For the text-containing cell, return its midpoint in [X, Y] coordinate format. 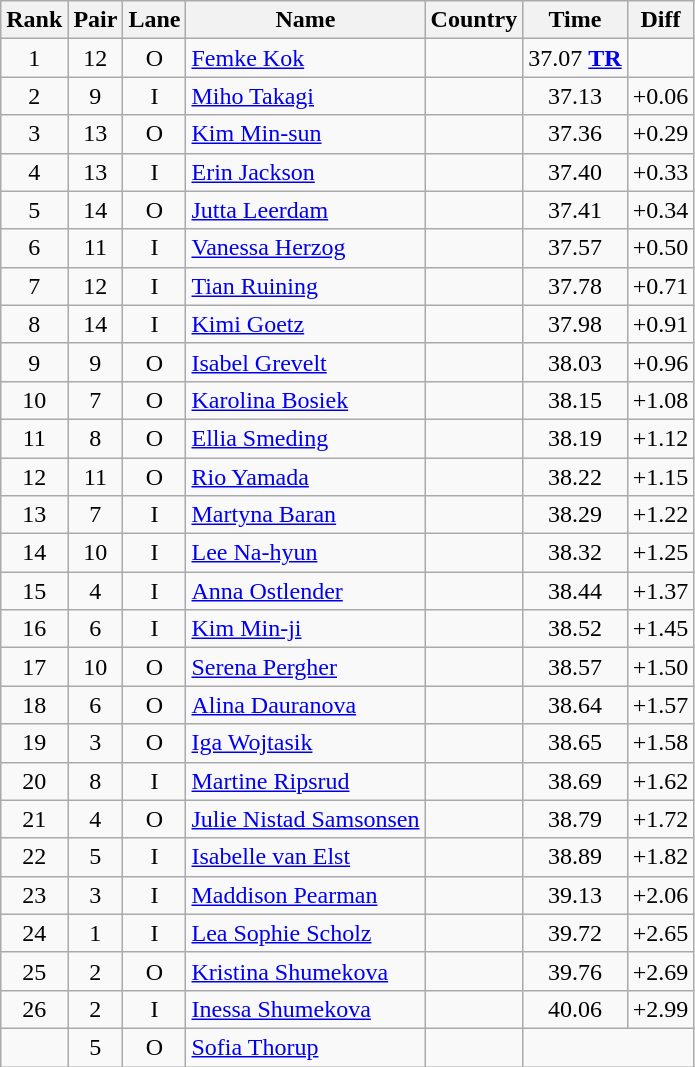
37.07 TR [575, 58]
Kimi Goetz [306, 324]
+0.34 [660, 210]
Isabel Grevelt [306, 362]
38.32 [575, 553]
40.06 [575, 1009]
38.29 [575, 515]
Inessa Shumekova [306, 1009]
Maddison Pearman [306, 895]
+1.15 [660, 477]
+1.37 [660, 591]
Julie Nistad Samsonsen [306, 819]
Country [474, 20]
17 [34, 667]
38.79 [575, 819]
39.13 [575, 895]
39.72 [575, 933]
+1.82 [660, 857]
19 [34, 743]
38.19 [575, 438]
20 [34, 781]
Isabelle van Elst [306, 857]
37.36 [575, 134]
Martyna Baran [306, 515]
Tian Ruining [306, 286]
37.78 [575, 286]
Martine Ripsrud [306, 781]
Lane [154, 20]
38.89 [575, 857]
38.65 [575, 743]
+1.58 [660, 743]
38.15 [575, 400]
25 [34, 971]
37.41 [575, 210]
+1.25 [660, 553]
Vanessa Herzog [306, 248]
+1.22 [660, 515]
Karolina Bosiek [306, 400]
+0.29 [660, 134]
37.40 [575, 172]
18 [34, 705]
Ellia Smeding [306, 438]
+1.62 [660, 781]
+1.50 [660, 667]
+2.06 [660, 895]
Jutta Leerdam [306, 210]
+0.50 [660, 248]
38.52 [575, 629]
37.13 [575, 96]
37.57 [575, 248]
Diff [660, 20]
+0.06 [660, 96]
38.22 [575, 477]
39.76 [575, 971]
Femke Kok [306, 58]
Erin Jackson [306, 172]
Anna Ostlender [306, 591]
Sofia Thorup [306, 1047]
Name [306, 20]
16 [34, 629]
+0.71 [660, 286]
+1.08 [660, 400]
Lee Na-hyun [306, 553]
23 [34, 895]
+1.57 [660, 705]
Kristina Shumekova [306, 971]
21 [34, 819]
Time [575, 20]
Kim Min-sun [306, 134]
Rio Yamada [306, 477]
Kim Min-ji [306, 629]
38.03 [575, 362]
Pair [96, 20]
38.44 [575, 591]
Iga Wojtasik [306, 743]
+2.65 [660, 933]
+0.91 [660, 324]
+2.69 [660, 971]
+1.12 [660, 438]
22 [34, 857]
+0.33 [660, 172]
Alina Dauranova [306, 705]
38.64 [575, 705]
Miho Takagi [306, 96]
+0.96 [660, 362]
+2.99 [660, 1009]
Serena Pergher [306, 667]
38.57 [575, 667]
Rank [34, 20]
26 [34, 1009]
+1.72 [660, 819]
Lea Sophie Scholz [306, 933]
15 [34, 591]
24 [34, 933]
38.69 [575, 781]
37.98 [575, 324]
+1.45 [660, 629]
